Scan for the cell matching the given text and deliver its (x, y) coordinate at center. 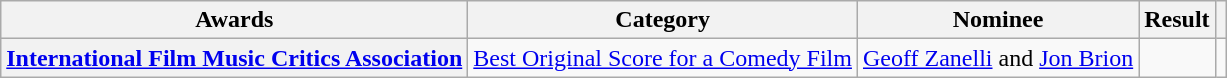
Awards (234, 20)
Nominee (998, 20)
Result (1177, 20)
International Film Music Critics Association (234, 58)
Category (663, 20)
Geoff Zanelli and Jon Brion (998, 58)
Best Original Score for a Comedy Film (663, 58)
